Find where the given text appears and provide that cell's center as [X, Y] coordinate. 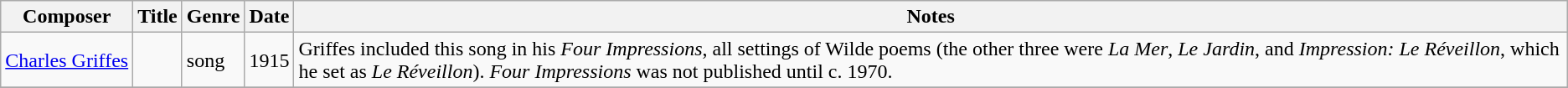
Date [270, 17]
1915 [270, 60]
song [213, 60]
Composer [67, 17]
Title [157, 17]
Charles Griffes [67, 60]
Genre [213, 17]
Notes [931, 17]
